Extract the (X, Y) coordinate from the center of the cell holding the provided text.  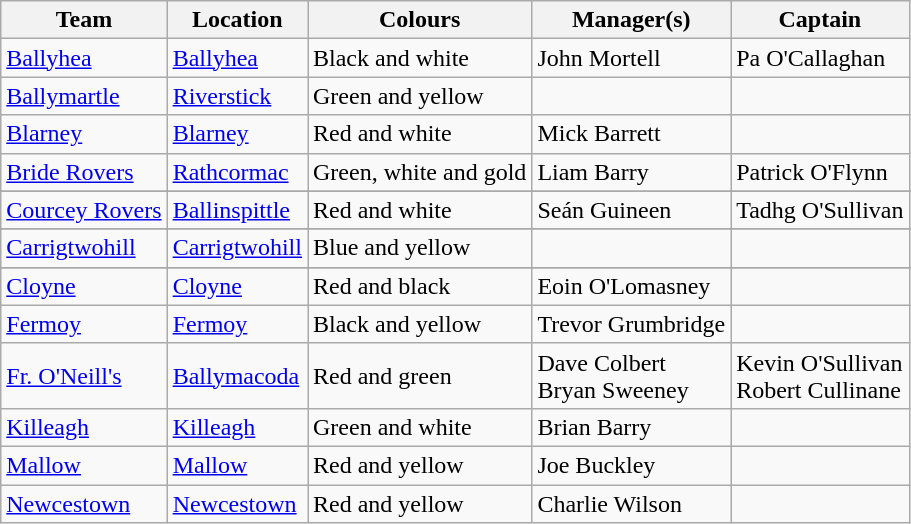
Black and yellow (420, 324)
Patrick O'Flynn (820, 172)
Captain (820, 20)
Location (237, 20)
Tadhg O'Sullivan (820, 210)
Black and white (420, 58)
Eoin O'Lomasney (632, 286)
Green and yellow (420, 96)
Pa O'Callaghan (820, 58)
Kevin O'SullivanRobert Cullinane (820, 376)
Ballinspittle (237, 210)
Charlie Wilson (632, 503)
Brian Barry (632, 427)
John Mortell (632, 58)
Seán Guineen (632, 210)
Fr. O'Neill's (84, 376)
Colours (420, 20)
Liam Barry (632, 172)
Red and green (420, 376)
Courcey Rovers (84, 210)
Manager(s) (632, 20)
Team (84, 20)
Green and white (420, 427)
Trevor Grumbridge (632, 324)
Bride Rovers (84, 172)
Green, white and gold (420, 172)
Dave ColbertBryan Sweeney (632, 376)
Ballymacoda (237, 376)
Blue and yellow (420, 248)
Red and black (420, 286)
Joe Buckley (632, 465)
Mick Barrett (632, 134)
Rathcormac (237, 172)
Ballymartle (84, 96)
Riverstick (237, 96)
